For the text-containing cell, return its midpoint in [x, y] coordinate format. 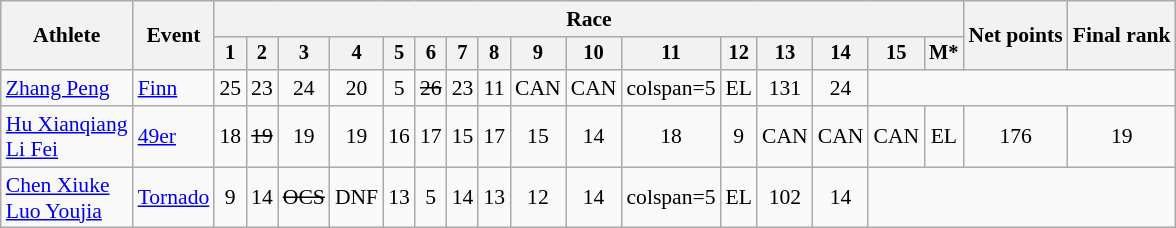
3 [304, 54]
7 [463, 54]
Athlete [67, 36]
10 [594, 54]
DNF [356, 198]
OCS [304, 198]
Tornado [174, 198]
Finn [174, 88]
16 [399, 136]
Chen XiukeLuo Youjia [67, 198]
Zhang Peng [67, 88]
M* [944, 54]
Race [588, 19]
6 [431, 54]
26 [431, 88]
20 [356, 88]
131 [785, 88]
Hu XianqiangLi Fei [67, 136]
102 [785, 198]
Event [174, 36]
Net points [1015, 36]
2 [262, 54]
8 [494, 54]
Final rank [1122, 36]
25 [230, 88]
1 [230, 54]
4 [356, 54]
49er [174, 136]
176 [1015, 136]
